Extract the [X, Y] coordinate from the center of the cell holding the provided text.  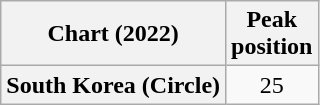
Peakposition [272, 34]
25 [272, 85]
Chart (2022) [114, 34]
South Korea (Circle) [114, 85]
